Determine the [x, y] coordinate at the center of the cell enclosing the given text.  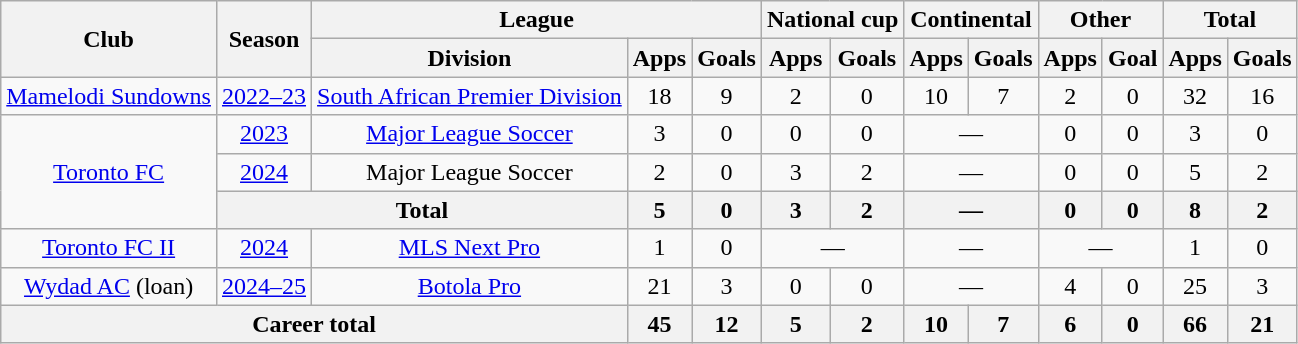
4 [1070, 286]
Toronto FC II [109, 248]
2022–23 [264, 96]
Division [470, 58]
32 [1195, 96]
League [537, 20]
25 [1195, 286]
South African Premier Division [470, 96]
Mamelodi Sundowns [109, 96]
Goal [1132, 58]
MLS Next Pro [470, 248]
Career total [314, 324]
2024–25 [264, 286]
Continental [971, 20]
Wydad AC (loan) [109, 286]
12 [727, 324]
45 [659, 324]
Botola Pro [470, 286]
8 [1195, 210]
2023 [264, 134]
Toronto FC [109, 172]
9 [727, 96]
National cup [832, 20]
Season [264, 39]
18 [659, 96]
16 [1262, 96]
6 [1070, 324]
Other [1100, 20]
66 [1195, 324]
Club [109, 39]
